Detect which cell encompasses the target text, then output its [x, y] center coordinate. 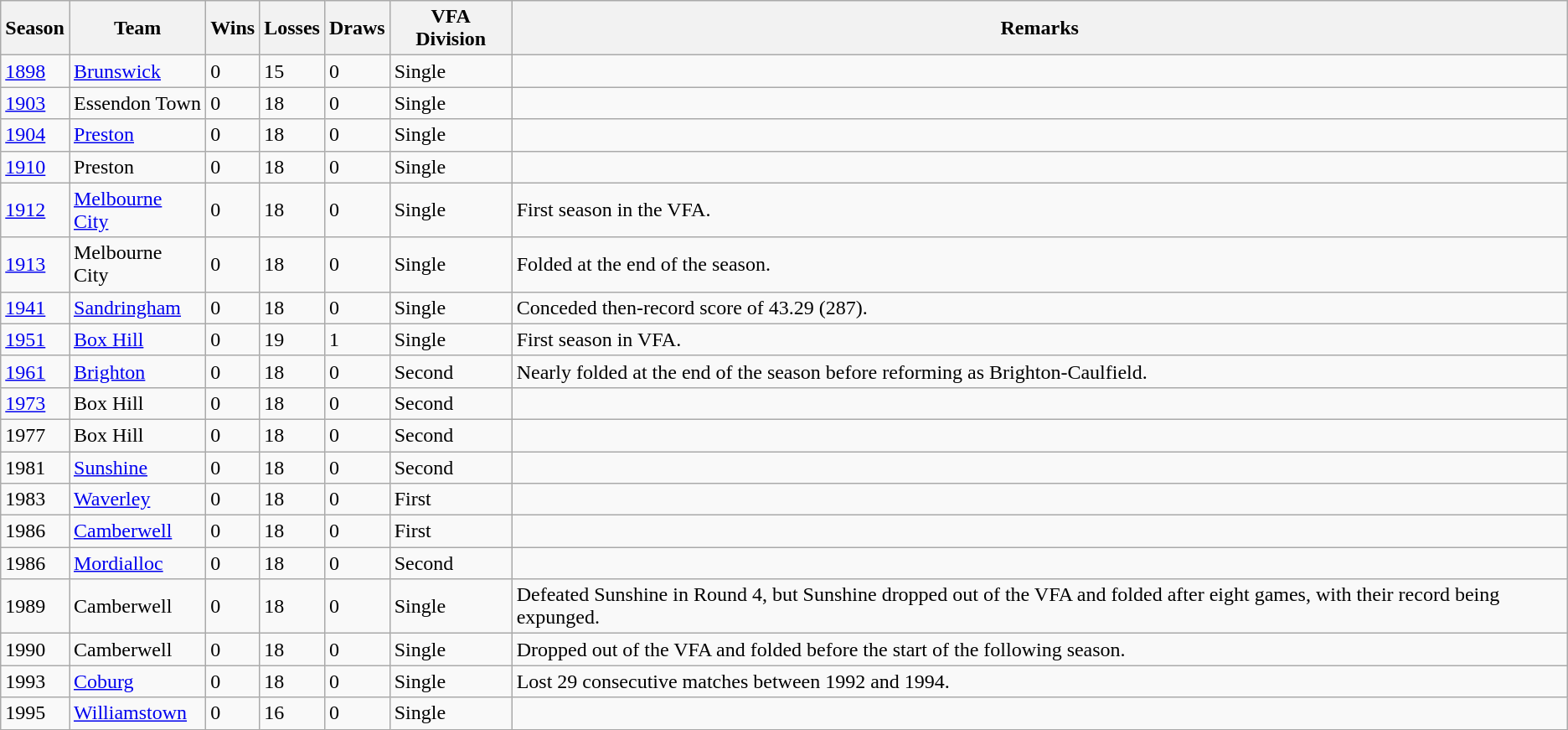
Mordialloc [137, 563]
Wins [233, 28]
Season [35, 28]
First season in the VFA. [1039, 210]
1 [357, 339]
1983 [35, 500]
1951 [35, 339]
1941 [35, 308]
1995 [35, 713]
Sandringham [137, 308]
1973 [35, 403]
1898 [35, 71]
Defeated Sunshine in Round 4, but Sunshine dropped out of the VFA and folded after eight games, with their record being expunged. [1039, 607]
19 [292, 339]
Dropped out of the VFA and folded before the start of the following season. [1039, 650]
1961 [35, 371]
Folded at the end of the season. [1039, 265]
Coburg [137, 681]
Waverley [137, 500]
Lost 29 consecutive matches between 1992 and 1994. [1039, 681]
Conceded then-record score of 43.29 (287). [1039, 308]
Sunshine [137, 467]
VFA Division [451, 28]
1912 [35, 210]
Remarks [1039, 28]
1990 [35, 650]
1989 [35, 607]
Brighton [137, 371]
15 [292, 71]
Team [137, 28]
Williamstown [137, 713]
1904 [35, 135]
1903 [35, 103]
1993 [35, 681]
1913 [35, 265]
Brunswick [137, 71]
Losses [292, 28]
Nearly folded at the end of the season before reforming as Brighton-Caulfield. [1039, 371]
1910 [35, 167]
1981 [35, 467]
First season in VFA. [1039, 339]
1977 [35, 435]
Draws [357, 28]
Essendon Town [137, 103]
16 [292, 713]
